Capture the cell that displays the provided text and extract its (X, Y) central coordinate. 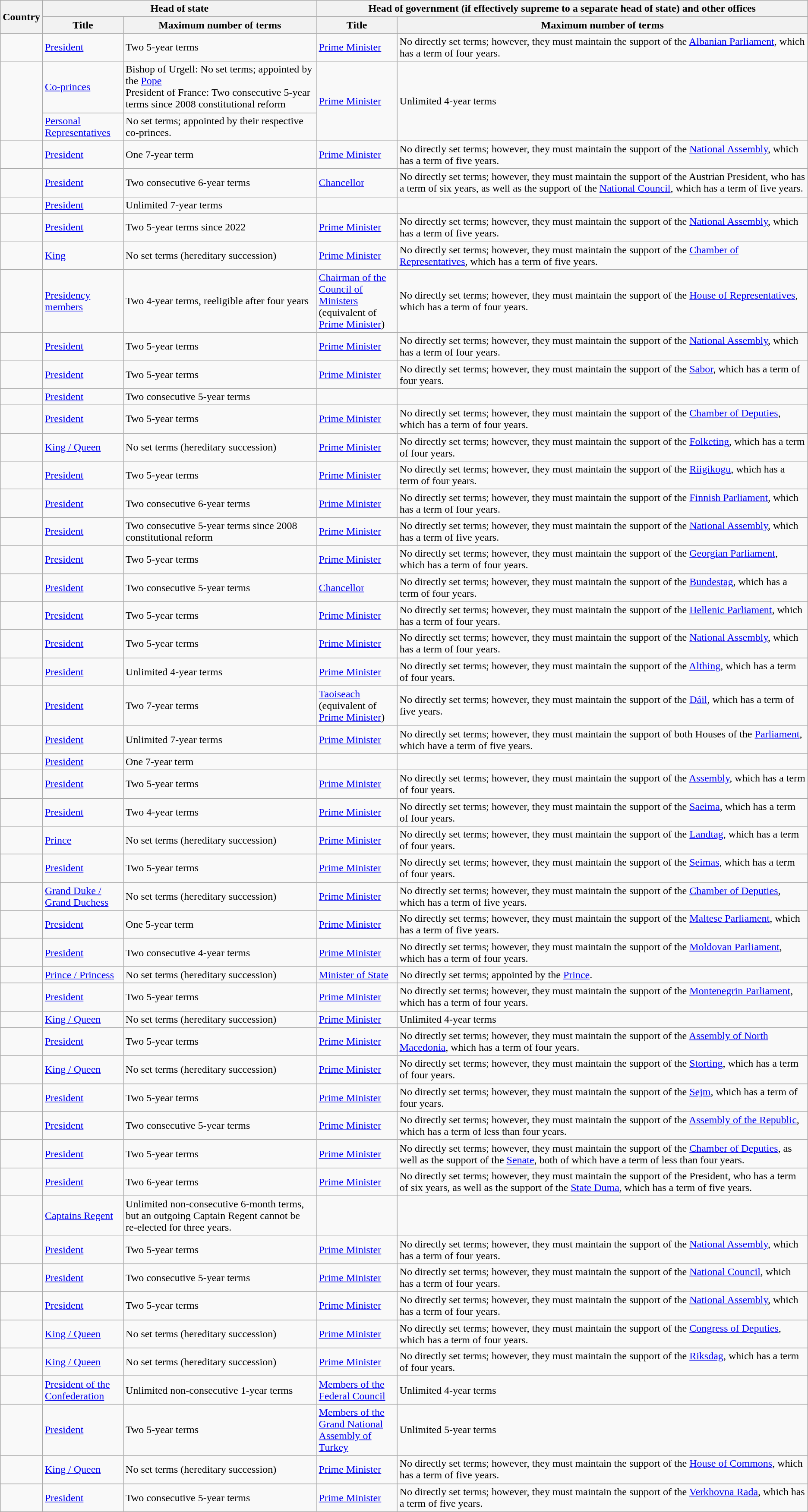
Prince (83, 841)
No directly set terms; however, they must maintain the support of the House of Commons, which has a term of five years. (603, 1470)
No directly set terms; however, they must maintain the support of both Houses of the Parliament, which have a term of five years. (603, 740)
Prince / Princess (83, 975)
No directly set terms; however, they must maintain the support of the Chamber of Deputies, which has a term of five years. (603, 897)
Captains Regent (83, 1216)
Unlimited non-consecutive 6-month terms,but an outgoing Captain Regent cannot be re-elected for three years. (220, 1216)
Two 4-year terms, reeligible after four years (220, 301)
No directly set terms; appointed by the Prince. (603, 975)
No directly set terms; however, they must maintain the support of the Georgian Parliament, which has a term of four years. (603, 559)
Grand Duke / Grand Duchess (83, 897)
Unlimited 5-year terms (603, 1430)
One 5-year term (220, 924)
No directly set terms; however, they must maintain the support of the Sabor, which has a term of four years. (603, 375)
Country (22, 17)
No directly set terms; however, they must maintain the support of the Montenegrin Parliament, which has a term of four years. (603, 997)
No directly set terms; however, they must maintain the support of the Storting, which has a term of four years. (603, 1069)
Unlimited non-consecutive 1-year terms (220, 1390)
No directly set terms; however, they must maintain the support of the Congress of Deputies, which has a term of four years. (603, 1334)
Minister of State (357, 975)
President of the Confederation (83, 1390)
No directly set terms; however, they must maintain the support of the Hellenic Parliament, which has a term of four years. (603, 615)
Presidency members (83, 301)
Members of the Grand National Assembly of Turkey (357, 1430)
Two 7-year terms (220, 706)
No directly set terms; however, they must maintain the support of the Riigikogu, which has a term of four years. (603, 476)
Head of government (if effectively supreme to a separate head of state) and other offices (562, 9)
Two consecutive 4-year terms (220, 953)
Two consecutive 5-year terms since 2008 constitutional reform (220, 532)
No directly set terms; however, they must maintain the support of the Riksdag, which has a term of four years. (603, 1362)
No directly set terms; however, they must maintain the support of the Finnish Parliament, which has a term of four years. (603, 503)
Personal Representatives (83, 127)
No directly set terms; however, they must maintain the support of the Sejm, which has a term of four years. (603, 1098)
No set terms; appointed by their respective co-princes. (220, 127)
Head of state (180, 9)
No directly set terms; however, they must maintain the support of the Althing, which has a term of four years. (603, 671)
No directly set terms; however, they must maintain the support of the House of Representatives, which has a term of four years. (603, 301)
King (83, 255)
Two 6-year terms (220, 1181)
No directly set terms; however, they must maintain the support of the Verkhovna Rada, which has a term of five years. (603, 1497)
Taoiseach (equivalent of Prime Minister) (357, 706)
Chairman of the Council of Ministers (equivalent of Prime Minister) (357, 301)
No directly set terms; however, they must maintain the support of the Seimas, which has a term of four years. (603, 868)
Bishop of Urgell: No set terms; appointed by the PopePresident of France: Two consecutive 5-year terms since 2008 constitutional reform (220, 87)
Members of the Federal Council (357, 1390)
Two 5-year terms since 2022 (220, 227)
No directly set terms; however, they must maintain the support of the Moldovan Parliament, which has a term of four years. (603, 953)
No directly set terms; however, they must maintain the support of the Assembly of North Macedonia, which has a term of four years. (603, 1042)
Two 4-year terms (220, 812)
No directly set terms; however, they must maintain the support of the Maltese Parliament, which has a term of five years. (603, 924)
No directly set terms; however, they must maintain the support of the Bundestag, which has a term of four years. (603, 588)
No directly set terms; however, they must maintain the support of the Chamber of Representatives, which has a term of five years. (603, 255)
No directly set terms; however, they must maintain the support of the National Council, which has a term of four years. (603, 1278)
No directly set terms; however, they must maintain the support of the Folketing, which has a term of four years. (603, 447)
No directly set terms; however, they must maintain the support of the Landtag, which has a term of four years. (603, 841)
No directly set terms; however, they must maintain the support of the Assembly, which has a term of four years. (603, 784)
No directly set terms; however, they must maintain the support of the Assembly of the Republic, which has a term of less than four years. (603, 1125)
No directly set terms; however, they must maintain the support of the Saeima, which has a term of four years. (603, 812)
No directly set terms; however, they must maintain the support of the Albanian Parliament, which has a term of four years. (603, 47)
No directly set terms; however, they must maintain the support of the Dáil, which has a term of five years. (603, 706)
No directly set terms; however, they must maintain the support of the Chamber of Deputies, which has a term of four years. (603, 419)
Co-princes (83, 87)
